Capture the cell that displays the provided text and extract its [X, Y] central coordinate. 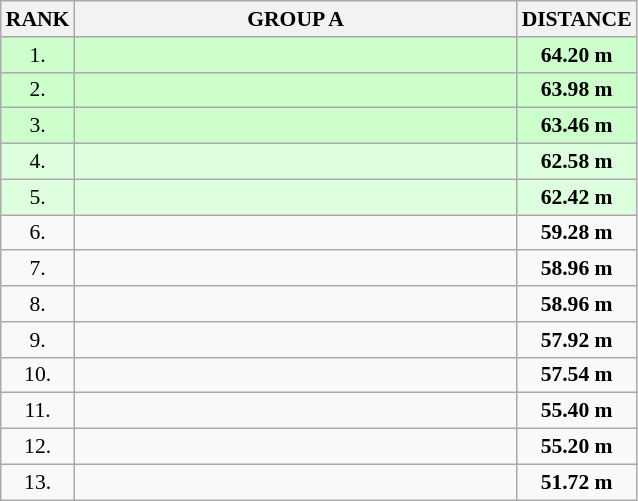
63.46 m [577, 126]
DISTANCE [577, 19]
9. [38, 340]
11. [38, 411]
1. [38, 55]
55.40 m [577, 411]
5. [38, 197]
4. [38, 162]
57.54 m [577, 375]
63.98 m [577, 90]
62.58 m [577, 162]
2. [38, 90]
3. [38, 126]
7. [38, 269]
51.72 m [577, 482]
62.42 m [577, 197]
13. [38, 482]
57.92 m [577, 340]
55.20 m [577, 447]
59.28 m [577, 233]
64.20 m [577, 55]
8. [38, 304]
6. [38, 233]
GROUP A [295, 19]
12. [38, 447]
10. [38, 375]
RANK [38, 19]
